Search for the cell housing the specified text and yield its [X, Y] center coordinate. 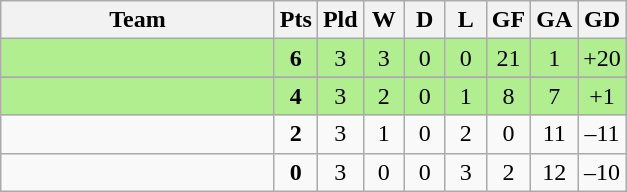
+20 [602, 58]
7 [554, 96]
+1 [602, 96]
GA [554, 20]
12 [554, 172]
6 [296, 58]
–10 [602, 172]
21 [508, 58]
–11 [602, 134]
8 [508, 96]
GF [508, 20]
4 [296, 96]
GD [602, 20]
11 [554, 134]
L [466, 20]
D [424, 20]
W [384, 20]
Team [138, 20]
Pld [340, 20]
Pts [296, 20]
